For the text-containing cell, return its midpoint in (x, y) coordinate format. 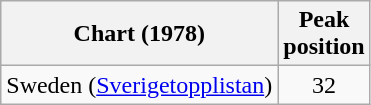
32 (324, 85)
Peakposition (324, 34)
Sweden (Sverigetopplistan) (140, 85)
Chart (1978) (140, 34)
